Scan for the cell matching the given text and deliver its (x, y) coordinate at center. 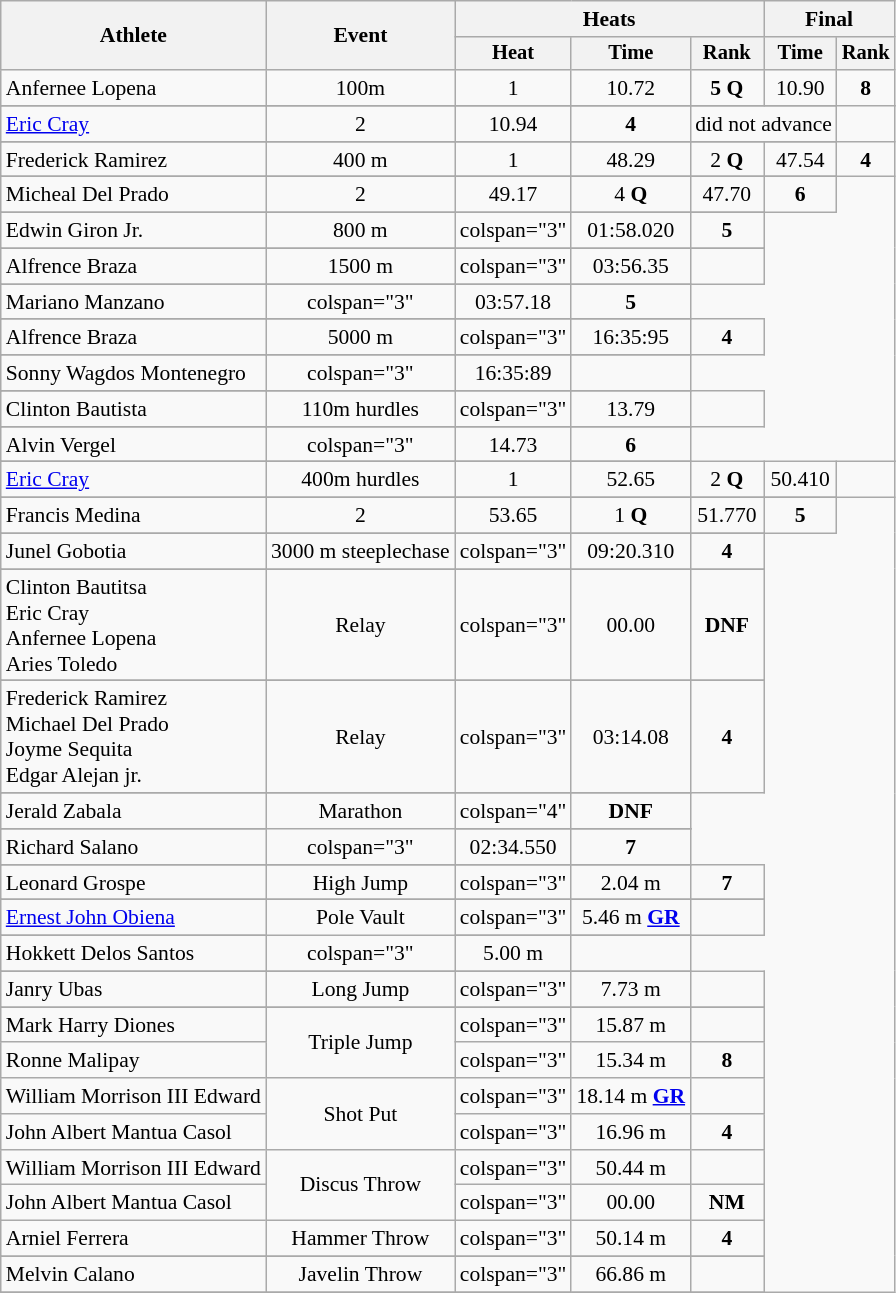
53.65 (514, 516)
52.65 (630, 480)
66.86 m (630, 1275)
Mark Harry Diones (134, 1025)
15.34 m (630, 1061)
Frederick Ramirez (134, 160)
Clinton BautitsaEric CrayAnfernee LopenaAries Toledo (134, 625)
4 Q (630, 195)
13.79 (630, 409)
03:57.18 (514, 302)
Javelin Throw (360, 1275)
Janry Ubas (134, 990)
Micheal Del Prado (134, 195)
5 Q (726, 88)
Arniel Ferrera (134, 1239)
Final (830, 19)
1500 m (360, 267)
Junel Gobotia (134, 552)
did not advance (764, 124)
7.73 m (630, 990)
16.96 m (630, 1132)
Athlete (134, 36)
03:14.08 (630, 737)
5000 m (360, 338)
Mariano Manzano (134, 302)
Pole Vault (360, 918)
3000 m steeplechase (360, 552)
Event (360, 36)
100m (360, 88)
50.410 (800, 480)
Heats (610, 19)
Anfernee Lopena (134, 88)
Melvin Calano (134, 1275)
Hokkett Delos Santos (134, 954)
50.14 m (630, 1239)
02:34.550 (514, 847)
400 m (360, 160)
Edwin Giron Jr. (134, 231)
Sonny Wagdos Montenegro (134, 373)
51.770 (726, 516)
800 m (360, 231)
09:20.310 (630, 552)
16:35:95 (630, 338)
Jerald Zabala (134, 811)
Ernest John Obiena (134, 918)
Discus Throw (360, 1186)
400m hurdles (360, 480)
Long Jump (360, 990)
14.73 (514, 445)
03:56.35 (630, 267)
Alvin Vergel (134, 445)
Clinton Bautista (134, 409)
15.87 m (630, 1025)
colspan="4" (514, 811)
10.90 (800, 88)
Leonard Grospe (134, 883)
Francis Medina (134, 516)
Heat (514, 54)
47.54 (800, 160)
1 Q (630, 516)
01:58.020 (630, 231)
Hammer Throw (360, 1239)
Frederick RamirezMichael Del PradoJoyme SequitaEdgar Alejan jr. (134, 737)
Triple Jump (360, 1042)
10.94 (514, 124)
NM (726, 1203)
2.04 m (630, 883)
5.46 m GR (630, 918)
16:35:89 (514, 373)
50.44 m (630, 1168)
10.72 (630, 88)
Marathon (360, 811)
49.17 (514, 195)
47.70 (726, 195)
Shot Put (360, 1114)
18.14 m GR (630, 1096)
Ronne Malipay (134, 1061)
High Jump (360, 883)
Richard Salano (134, 847)
110m hurdles (360, 409)
5.00 m (514, 954)
48.29 (630, 160)
